Extract the [X, Y] coordinate from the center of the cell holding the provided text.  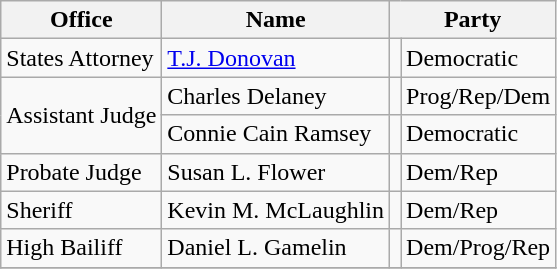
High Bailiff [82, 248]
Assistant Judge [82, 115]
Susan L. Flower [276, 172]
Charles Delaney [276, 96]
T.J. Donovan [276, 58]
Name [276, 20]
Dem/Prog/Rep [478, 248]
Sheriff [82, 210]
Kevin M. McLaughlin [276, 210]
Probate Judge [82, 172]
Prog/Rep/Dem [478, 96]
Party [473, 20]
States Attorney [82, 58]
Office [82, 20]
Daniel L. Gamelin [276, 248]
Connie Cain Ramsey [276, 134]
